Output the [X, Y] coordinate of the center of the cell containing the given text.  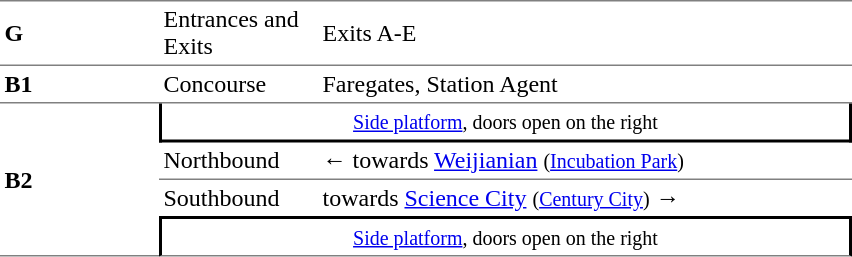
B2 [80, 180]
← towards Weijianian (Incubation Park) [585, 161]
Entrances and Exits [238, 33]
G [80, 33]
B1 [80, 85]
Southbound [238, 198]
Exits A-E [585, 33]
towards Science City (Century City) → [585, 198]
Northbound [238, 161]
Faregates, Station Agent [585, 85]
Concourse [238, 85]
